Capture the cell that displays the provided text and extract its (x, y) central coordinate. 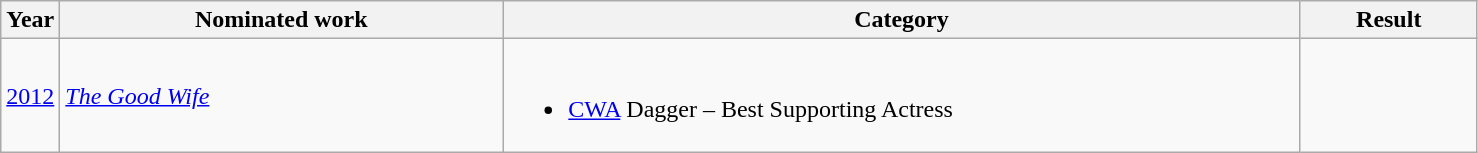
The Good Wife (282, 96)
2012 (30, 96)
Year (30, 20)
CWA Dagger – Best Supporting Actress (902, 96)
Result (1388, 20)
Category (902, 20)
Nominated work (282, 20)
